Identify which cell holds the provided text, then report its (x, y) central coordinate. 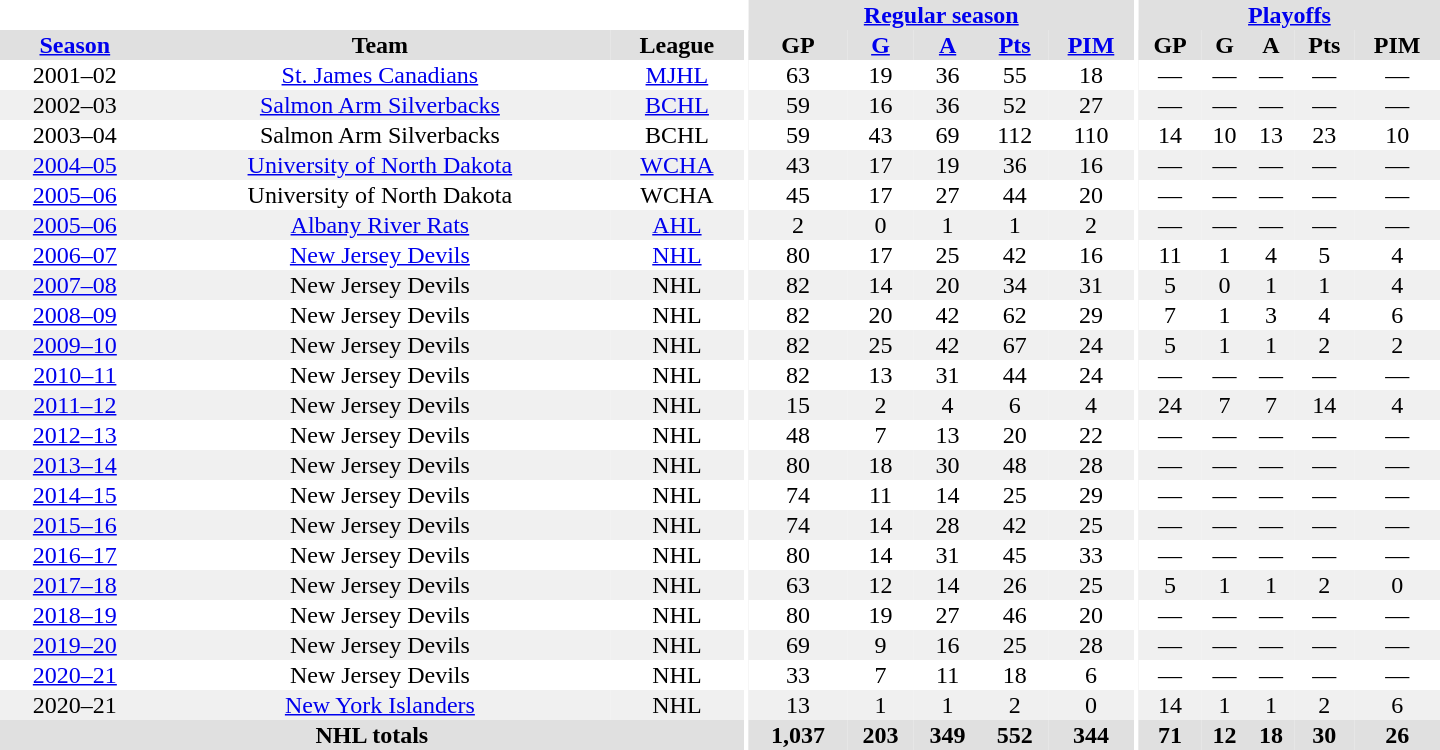
1,037 (798, 735)
112 (1014, 135)
AHL (677, 225)
2012–13 (75, 435)
52 (1014, 105)
2013–14 (75, 465)
New York Islanders (380, 705)
2015–16 (75, 525)
2016–17 (75, 555)
MJHL (677, 75)
2010–11 (75, 375)
2001–02 (75, 75)
3 (1271, 315)
2004–05 (75, 165)
Regular season (942, 15)
349 (948, 735)
203 (880, 735)
2009–10 (75, 345)
62 (1014, 315)
9 (880, 645)
2003–04 (75, 135)
15 (798, 405)
71 (1170, 735)
2006–07 (75, 255)
46 (1014, 615)
League (677, 45)
110 (1090, 135)
552 (1014, 735)
23 (1324, 135)
22 (1090, 435)
34 (1014, 285)
55 (1014, 75)
Season (75, 45)
67 (1014, 345)
2017–18 (75, 585)
2007–08 (75, 285)
2011–12 (75, 405)
Team (380, 45)
2018–19 (75, 615)
NHL totals (372, 735)
2014–15 (75, 495)
St. James Canadians (380, 75)
Playoffs (1290, 15)
Albany River Rats (380, 225)
344 (1090, 735)
2002–03 (75, 105)
2008–09 (75, 315)
2019–20 (75, 645)
